Output the (x, y) coordinate of the center of the cell containing the given text.  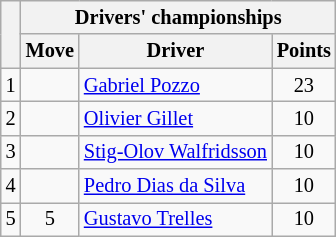
Pedro Dias da Silva (176, 186)
4 (11, 186)
Move (50, 51)
Olivier Gillet (176, 118)
23 (304, 85)
2 (11, 118)
1 (11, 85)
Points (304, 51)
Gabriel Pozzo (176, 85)
Gustavo Trelles (176, 219)
Stig-Olov Walfridsson (176, 152)
3 (11, 152)
Driver (176, 51)
Drivers' championships (178, 17)
